Pinpoint the cell where the given text exists, returning its [X, Y] midpoint coordinate. 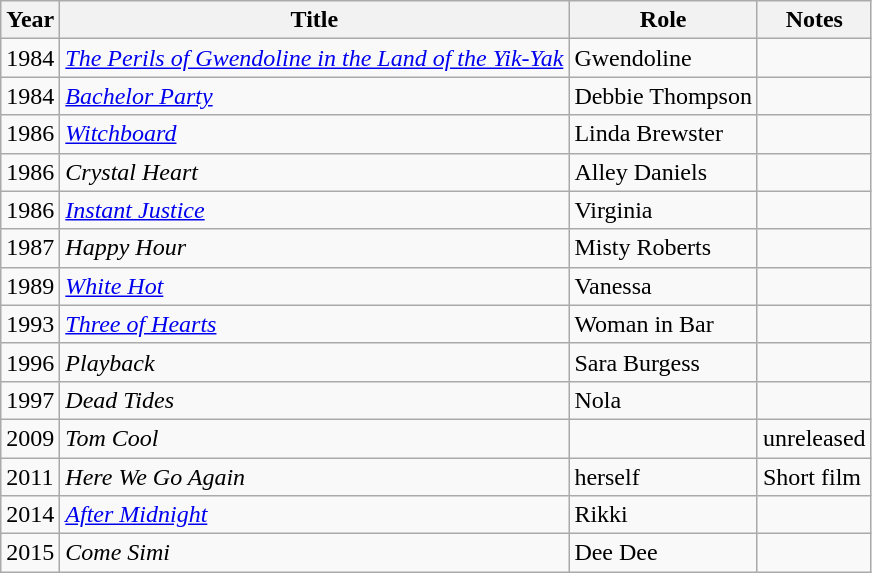
herself [664, 477]
Bachelor Party [314, 96]
Short film [814, 477]
Woman in Bar [664, 324]
Alley Daniels [664, 172]
Dead Tides [314, 400]
Linda Brewster [664, 134]
Playback [314, 362]
Gwendoline [664, 58]
Year [30, 20]
Three of Hearts [314, 324]
1997 [30, 400]
Come Simi [314, 553]
2009 [30, 438]
2014 [30, 515]
Witchboard [314, 134]
White Hot [314, 286]
Dee Dee [664, 553]
Here We Go Again [314, 477]
Vanessa [664, 286]
2015 [30, 553]
1989 [30, 286]
Tom Cool [314, 438]
Title [314, 20]
Debbie Thompson [664, 96]
The Perils of Gwendoline in the Land of the Yik-Yak [314, 58]
Rikki [664, 515]
Notes [814, 20]
Happy Hour [314, 248]
Virginia [664, 210]
1987 [30, 248]
Instant Justice [314, 210]
1996 [30, 362]
2011 [30, 477]
1993 [30, 324]
After Midnight [314, 515]
Role [664, 20]
Misty Roberts [664, 248]
Sara Burgess [664, 362]
unreleased [814, 438]
Crystal Heart [314, 172]
Nola [664, 400]
